Identify which cell holds the provided text, then report its [X, Y] central coordinate. 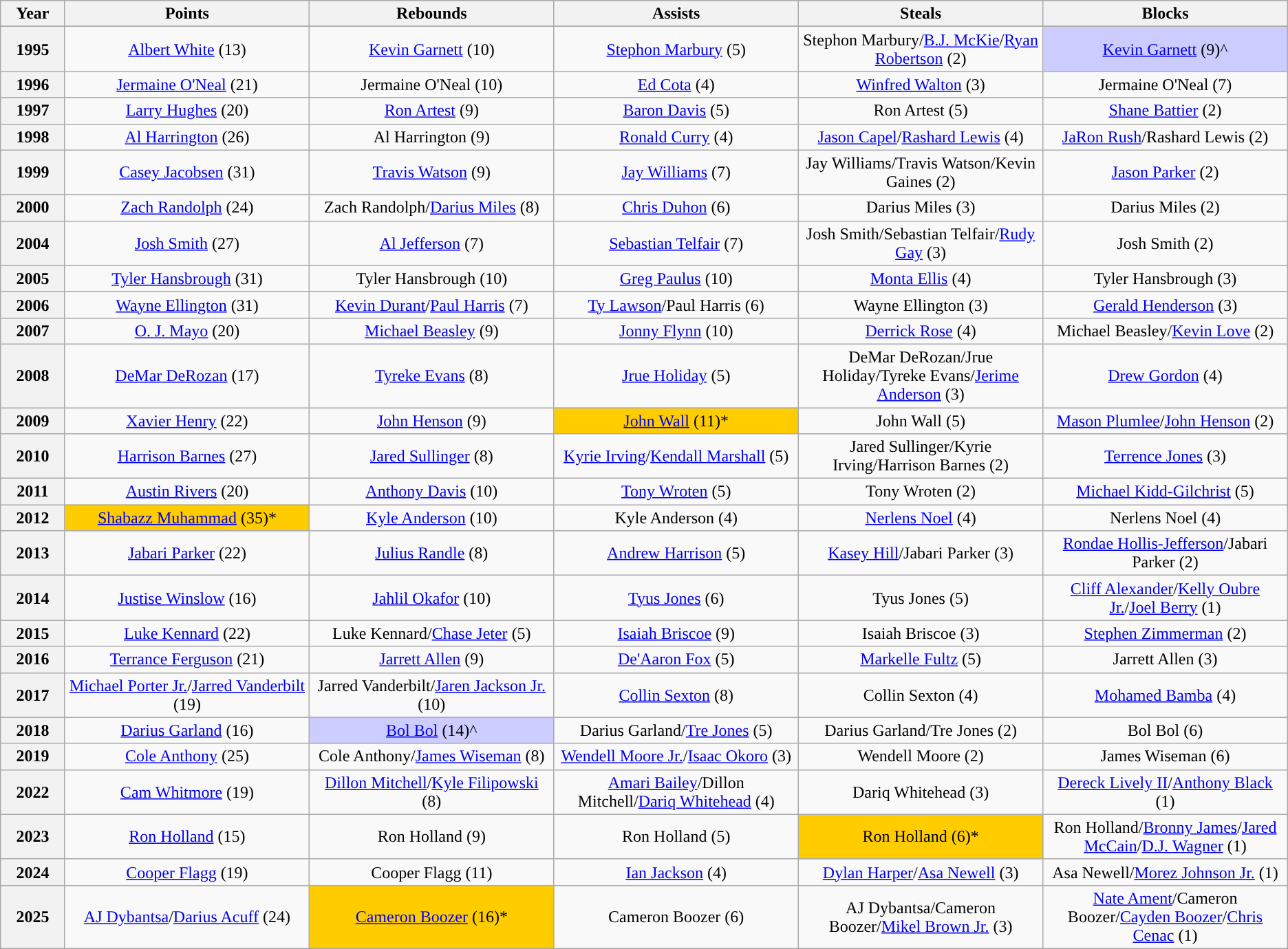
DeMar DeRozan/Jrue Holiday/Tyreke Evans/Jerime Anderson (3) [921, 375]
2017 [33, 695]
Luke Kennard (22) [187, 633]
Josh Smith (2) [1166, 243]
Markelle Fultz (5) [921, 659]
Ronald Curry (4) [676, 137]
Kevin Garnett (9)^ [1166, 50]
AJ Dybantsa/Cameron Boozer/Mikel Brown Jr. (3) [921, 917]
2010 [33, 457]
Tyus Jones (5) [921, 598]
Ron Artest (9) [432, 111]
Dillon Mitchell/Kyle Filipowski (8) [432, 792]
Darius Garland/Tre Jones (2) [921, 730]
Michael Kidd-Gilchrist (5) [1166, 492]
Jared Sullinger (8) [432, 457]
Michael Beasley (9) [432, 331]
Ian Jackson (4) [676, 872]
2024 [33, 872]
Tony Wroten (2) [921, 492]
Isaiah Briscoe (3) [921, 633]
Zach Randolph/Darius Miles (8) [432, 208]
2022 [33, 792]
2012 [33, 518]
Cameron Boozer (6) [676, 917]
2006 [33, 305]
Kyrie Irving/Kendall Marshall (5) [676, 457]
Cam Whitmore (19) [187, 792]
Chris Duhon (6) [676, 208]
John Henson (9) [432, 420]
Ron Holland (9) [432, 836]
Stephon Marbury (5) [676, 50]
Dylan Harper/Asa Newell (3) [921, 872]
Jared Sullinger/Kyrie Irving/Harrison Barnes (2) [921, 457]
Al Harrington (9) [432, 137]
1996 [33, 85]
Stephen Zimmerman (2) [1166, 633]
Nate Ament/Cameron Boozer/Cayden Boozer/Chris Cenac (1) [1166, 917]
Cliff Alexander/Kelly Oubre Jr./Joel Berry (1) [1166, 598]
2004 [33, 243]
Jason Capel/Rashard Lewis (4) [921, 137]
2007 [33, 331]
Tyler Hansbrough (10) [432, 279]
Jahlil Okafor (10) [432, 598]
Michael Beasley/Kevin Love (2) [1166, 331]
James Wiseman (6) [1166, 756]
Ron Holland/Bronny James/Jared McCain/D.J. Wagner (1) [1166, 836]
Luke Kennard/Chase Jeter (5) [432, 633]
Wayne Ellington (31) [187, 305]
2000 [33, 208]
1995 [33, 50]
Andrew Harrison (5) [676, 553]
Steals [921, 14]
Dariq Whitehead (3) [921, 792]
Darius Miles (3) [921, 208]
Jabari Parker (22) [187, 553]
Ron Holland (15) [187, 836]
Jay Williams (7) [676, 172]
Asa Newell/Morez Johnson Jr. (1) [1166, 872]
Jason Parker (2) [1166, 172]
Ron Holland (5) [676, 836]
Drew Gordon (4) [1166, 375]
Stephon Marbury/B.J. McKie/Ryan Robertson (2) [921, 50]
Kevin Durant/Paul Harris (7) [432, 305]
O. J. Mayo (20) [187, 331]
2009 [33, 420]
Josh Smith/Sebastian Telfair/Rudy Gay (3) [921, 243]
Tony Wroten (5) [676, 492]
2023 [33, 836]
Cole Anthony (25) [187, 756]
Greg Paulus (10) [676, 279]
Shabazz Muhammad (35)* [187, 518]
DeMar DeRozan (17) [187, 375]
Julius Randle (8) [432, 553]
Harrison Barnes (27) [187, 457]
JaRon Rush/Rashard Lewis (2) [1166, 137]
Tyus Jones (6) [676, 598]
Jrue Holiday (5) [676, 375]
Mohamed Bamba (4) [1166, 695]
Baron Davis (5) [676, 111]
Kyle Anderson (10) [432, 518]
Ron Artest (5) [921, 111]
Tyler Hansbrough (31) [187, 279]
2018 [33, 730]
Darius Garland (16) [187, 730]
1997 [33, 111]
Bol Bol (14)^ [432, 730]
Cole Anthony/James Wiseman (8) [432, 756]
Al Harrington (26) [187, 137]
Darius Miles (2) [1166, 208]
Terrance Ferguson (21) [187, 659]
Jarrett Allen (9) [432, 659]
AJ Dybantsa/Darius Acuff (24) [187, 917]
De'Aaron Fox (5) [676, 659]
Wendell Moore Jr./Isaac Okoro (3) [676, 756]
Ron Holland (6)* [921, 836]
Blocks [1166, 14]
Larry Hughes (20) [187, 111]
Wayne Ellington (3) [921, 305]
Jermaine O'Neal (10) [432, 85]
John Wall (11)* [676, 420]
Sebastian Telfair (7) [676, 243]
Amari Bailey/Dillon Mitchell/Dariq Whitehead (4) [676, 792]
Jarrett Allen (3) [1166, 659]
2016 [33, 659]
Casey Jacobsen (31) [187, 172]
Justise Winslow (16) [187, 598]
Assists [676, 14]
Jermaine O'Neal (7) [1166, 85]
2025 [33, 917]
Monta Ellis (4) [921, 279]
Cooper Flagg (19) [187, 872]
Cameron Boozer (16)* [432, 917]
Tyler Hansbrough (3) [1166, 279]
Tyreke Evans (8) [432, 375]
Ty Lawson/Paul Harris (6) [676, 305]
Wendell Moore (2) [921, 756]
Al Jefferson (7) [432, 243]
Kyle Anderson (4) [676, 518]
2014 [33, 598]
Year [33, 14]
Travis Watson (9) [432, 172]
Josh Smith (27) [187, 243]
Jonny Flynn (10) [676, 331]
2005 [33, 279]
Jarred Vanderbilt/Jaren Jackson Jr. (10) [432, 695]
Cooper Flagg (11) [432, 872]
2008 [33, 375]
Gerald Henderson (3) [1166, 305]
Zach Randolph (24) [187, 208]
Isaiah Briscoe (9) [676, 633]
John Wall (5) [921, 420]
Winfred Walton (3) [921, 85]
Kevin Garnett (10) [432, 50]
Darius Garland/Tre Jones (5) [676, 730]
Kasey Hill/Jabari Parker (3) [921, 553]
Dereck Lively II/Anthony Black (1) [1166, 792]
Xavier Henry (22) [187, 420]
1999 [33, 172]
Jay Williams/Travis Watson/Kevin Gaines (2) [921, 172]
Albert White (13) [187, 50]
Terrence Jones (3) [1166, 457]
Austin Rivers (20) [187, 492]
Collin Sexton (4) [921, 695]
Bol Bol (6) [1166, 730]
Collin Sexton (8) [676, 695]
Points [187, 14]
Shane Battier (2) [1166, 111]
Rebounds [432, 14]
Ed Cota (4) [676, 85]
Derrick Rose (4) [921, 331]
Jermaine O'Neal (21) [187, 85]
Michael Porter Jr./Jarred Vanderbilt (19) [187, 695]
Rondae Hollis-Jefferson/Jabari Parker (2) [1166, 553]
Mason Plumlee/John Henson (2) [1166, 420]
2015 [33, 633]
1998 [33, 137]
2013 [33, 553]
Anthony Davis (10) [432, 492]
2011 [33, 492]
2019 [33, 756]
